Locate the cell with the specified text and output its (x, y) center coordinate. 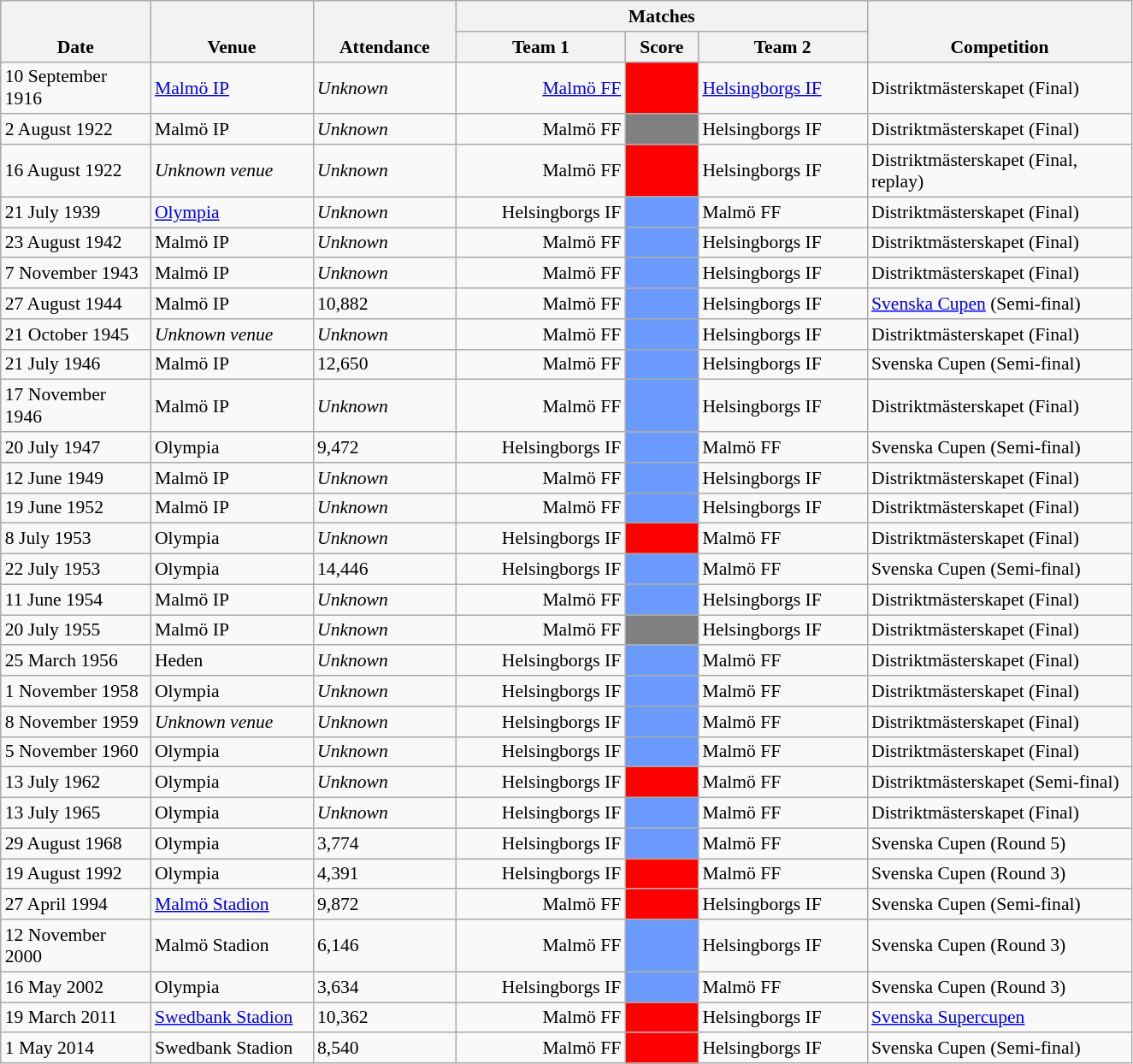
22 July 1953 (75, 570)
Heden (232, 661)
Svenska Cupen (Round 5) (1000, 843)
3,774 (385, 843)
27 April 1994 (75, 905)
21 October 1945 (75, 334)
Date (75, 31)
19 June 1952 (75, 508)
8 July 1953 (75, 539)
4,391 (385, 874)
21 July 1939 (75, 212)
1 May 2014 (75, 1049)
Distriktmästerskapet (Final, replay) (1000, 171)
Score (662, 47)
2 August 1922 (75, 130)
Team 2 (782, 47)
Team 1 (541, 47)
10,882 (385, 304)
5 November 1960 (75, 752)
8 November 1959 (75, 722)
1 November 1958 (75, 691)
29 August 1968 (75, 843)
13 July 1962 (75, 783)
16 May 2002 (75, 987)
23 August 1942 (75, 243)
3,634 (385, 987)
Svenska Supercupen (1000, 1018)
19 March 2011 (75, 1018)
16 August 1922 (75, 171)
14,446 (385, 570)
9,872 (385, 905)
19 August 1992 (75, 874)
17 November 1946 (75, 405)
20 July 1947 (75, 447)
27 August 1944 (75, 304)
Attendance (385, 31)
13 July 1965 (75, 813)
10 September 1916 (75, 87)
12 June 1949 (75, 478)
8,540 (385, 1049)
Competition (1000, 31)
11 June 1954 (75, 600)
9,472 (385, 447)
7 November 1943 (75, 274)
12 November 2000 (75, 946)
12,650 (385, 364)
21 July 1946 (75, 364)
6,146 (385, 946)
Matches (662, 16)
20 July 1955 (75, 630)
10,362 (385, 1018)
25 March 1956 (75, 661)
Venue (232, 31)
Distriktmästerskapet (Semi-final) (1000, 783)
